Pinpoint the cell where the given text exists, returning its [x, y] midpoint coordinate. 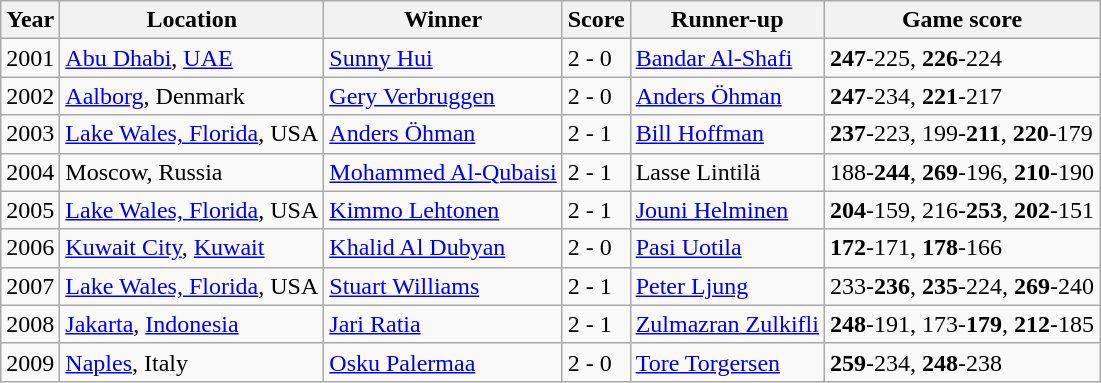
Osku Palermaa [443, 362]
2009 [30, 362]
Stuart Williams [443, 286]
Bill Hoffman [727, 134]
2002 [30, 96]
248-191, 173-179, 212-185 [962, 324]
247-225, 226-224 [962, 58]
2006 [30, 248]
172-171, 178-166 [962, 248]
237-223, 199-211, 220-179 [962, 134]
Peter Ljung [727, 286]
Runner-up [727, 20]
Sunny Hui [443, 58]
2008 [30, 324]
Mohammed Al-Qubaisi [443, 172]
Pasi Uotila [727, 248]
Kimmo Lehtonen [443, 210]
259-234, 248-238 [962, 362]
2004 [30, 172]
Year [30, 20]
Jakarta, Indonesia [192, 324]
188-244, 269-196, 210-190 [962, 172]
Score [596, 20]
Gery Verbruggen [443, 96]
Jari Ratia [443, 324]
Location [192, 20]
2005 [30, 210]
204-159, 216-253, 202-151 [962, 210]
Abu Dhabi, UAE [192, 58]
Khalid Al Dubyan [443, 248]
2001 [30, 58]
Zulmazran Zulkifli [727, 324]
2003 [30, 134]
Game score [962, 20]
Lasse Lintilä [727, 172]
2007 [30, 286]
Moscow, Russia [192, 172]
Kuwait City, Kuwait [192, 248]
233-236, 235-224, 269-240 [962, 286]
Naples, Italy [192, 362]
Aalborg, Denmark [192, 96]
Winner [443, 20]
Jouni Helminen [727, 210]
Bandar Al-Shafi [727, 58]
247-234, 221-217 [962, 96]
Tore Torgersen [727, 362]
